Extract the (x, y) coordinate from the center of the cell holding the provided text.  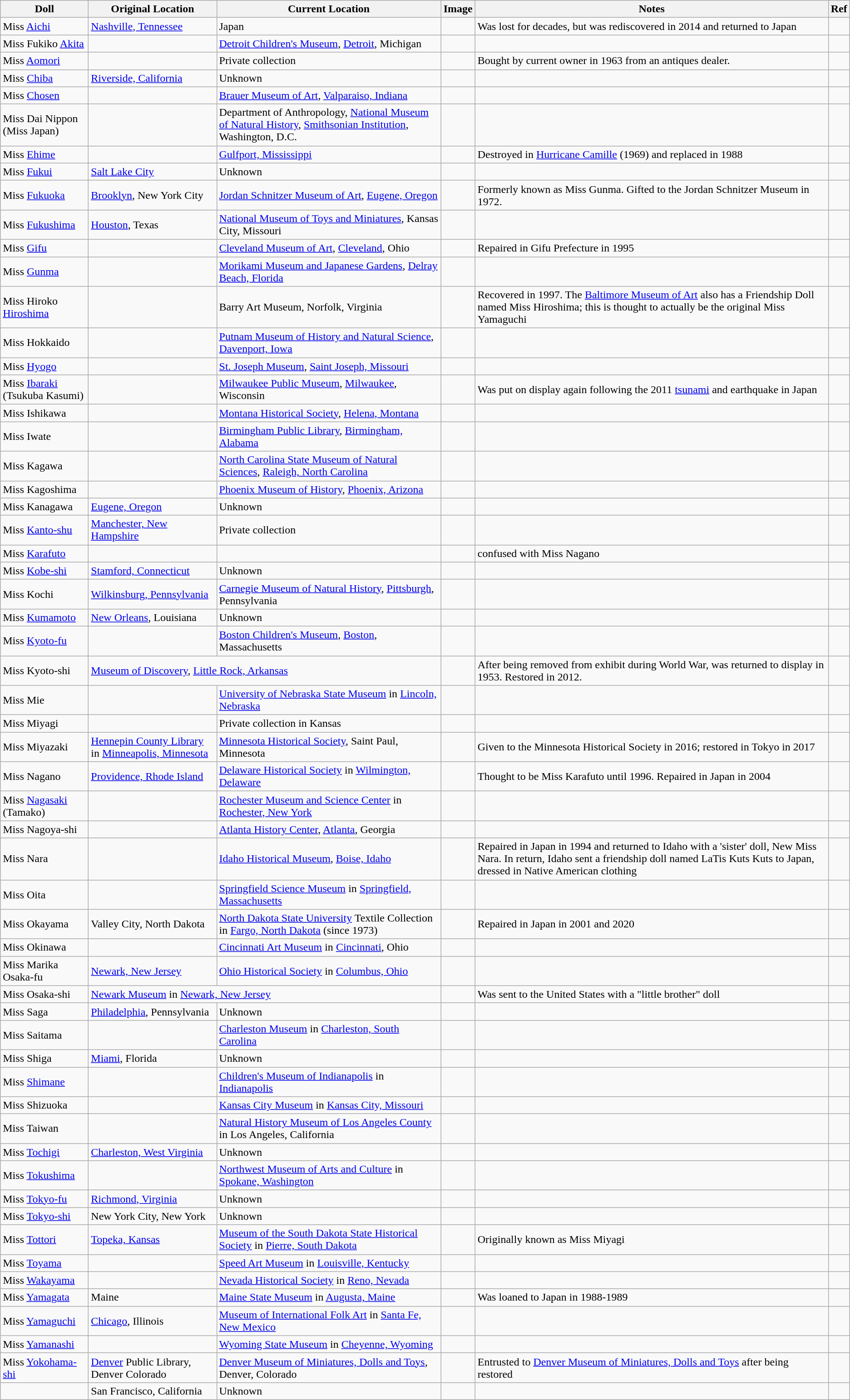
Private collection in Kansas (329, 724)
Miss Tochigi (44, 1152)
North Dakota State University Textile Collection in Fargo, North Dakota (since 1973) (329, 924)
Miss Kyoto-shi (44, 670)
Miss Kagawa (44, 466)
Morikami Museum and Japanese Gardens, Delray Beach, Florida (329, 271)
Chicago, Illinois (153, 1321)
Miss Nara (44, 859)
Doll (44, 9)
Children's Museum of Indianapolis in Indianapolis (329, 1081)
San Francisco, California (153, 1391)
Miss Kyoto-fu (44, 641)
National Museum of Toys and Miniatures, Kansas City, Missouri (329, 224)
Was sent to the United States with a "little brother" doll (652, 994)
New Orleans, Louisiana (153, 617)
Carnegie Museum of Natural History, Pittsburgh, Pennsylvania (329, 594)
Miss Gunma (44, 271)
Rochester Museum and Science Center in Rochester, New York (329, 806)
Miss Ibaraki (Tsukuba Kasumi) (44, 389)
Miss Tokyo-fu (44, 1199)
Miss Ehime (44, 154)
Miss Chiba (44, 78)
Miss Yokohama-shi (44, 1367)
Miss Okayama (44, 924)
Charleston Museum in Charleston, South Carolina (329, 1035)
Formerly known as Miss Gunma. Gifted to the Jordan Schnitzer Museum in 1972. (652, 195)
Miss Yamaguchi (44, 1321)
University of Nebraska State Museum in Lincoln, Nebraska (329, 700)
Richmond, Virginia (153, 1199)
Miss Saga (44, 1011)
Speed Art Museum in Louisville, Kentucky (329, 1263)
Miss Tottori (44, 1239)
Repaired in Gifu Prefecture in 1995 (652, 248)
Maine (153, 1297)
North Carolina State Museum of Natural Sciences, Raleigh, North Carolina (329, 466)
Philadelphia, Pennsylvania (153, 1011)
Originally known as Miss Miyagi (652, 1239)
Ohio Historical Society in Columbus, Ohio (329, 971)
Northwest Museum of Arts and Culture in Spokane, Washington (329, 1176)
Barry Art Museum, Norfolk, Virginia (329, 307)
Miss Okinawa (44, 947)
Miss Shiga (44, 1058)
Detroit Children's Museum, Detroit, Michigan (329, 44)
Natural History Museum of Los Angeles County in Los Angeles, California (329, 1129)
Original Location (153, 9)
Birmingham Public Library, Birmingham, Alabama (329, 437)
New York City, New York (153, 1216)
Miss Saitama (44, 1035)
Miss Tokushima (44, 1176)
Minnesota Historical Society, Saint Paul, Minnesota (329, 747)
Springfield Science Museum in Springfield, Massachusetts (329, 894)
Miss Karafuto (44, 553)
Milwaukee Public Museum, Milwaukee, Wisconsin (329, 389)
Miss Mie (44, 700)
Current Location (329, 9)
Putnam Museum of History and Natural Science, Davenport, Iowa (329, 343)
Miss Nagoya-shi (44, 829)
Was put on display again following the 2011 tsunami and earthquake in Japan (652, 389)
Miss Osaka-shi (44, 994)
Miss Ishikawa (44, 413)
Japan (329, 26)
Valley City, North Dakota (153, 924)
Thought to be Miss Karafuto until 1996. Repaired in Japan in 2004 (652, 776)
confused with Miss Nagano (652, 553)
Phoenix Museum of History, Phoenix, Arizona (329, 489)
Riverside, California (153, 78)
Wilkinsburg, Pennsylvania (153, 594)
Ref (839, 9)
Miss Toyama (44, 1263)
Department of Anthropology, National Museum of Natural History, Smithsonian Institution, Washington, D.C. (329, 125)
Denver Museum of Miniatures, Dolls and Toys, Denver, Colorado (329, 1367)
Nevada Historical Society in Reno, Nevada (329, 1280)
Denver Public Library, Denver Colorado (153, 1367)
Salt Lake City (153, 172)
Montana Historical Society, Helena, Montana (329, 413)
Providence, Rhode Island (153, 776)
Miss Dai Nippon (Miss Japan) (44, 125)
Hennepin County Library in Minneapolis, Minnesota (153, 747)
Miss Hyogo (44, 366)
Image (458, 9)
Notes (652, 9)
Miss Oita (44, 894)
Miss Fukushima (44, 224)
Miss Taiwan (44, 1129)
Museum of the South Dakota State Historical Society in Pierre, South Dakota (329, 1239)
Delaware Historical Society in Wilmington, Delaware (329, 776)
Miss Shimane (44, 1081)
Miss Nagasaki (Tamako) (44, 806)
Brooklyn, New York City (153, 195)
Eugene, Oregon (153, 507)
Miss Nagano (44, 776)
Miss Iwate (44, 437)
Idaho Historical Museum, Boise, Idaho (329, 859)
Repaired in Japan in 2001 and 2020 (652, 924)
Was lost for decades, but was rediscovered in 2014 and returned to Japan (652, 26)
Cleveland Museum of Art, Cleveland, Ohio (329, 248)
Miss Aichi (44, 26)
Miss Tokyo-shi (44, 1216)
Bought by current owner in 1963 from an antiques dealer. (652, 61)
Newark Museum in Newark, New Jersey (265, 994)
Miss Chosen (44, 95)
Newark, New Jersey (153, 971)
Miss Shizuoka (44, 1105)
Kansas City Museum in Kansas City, Missouri (329, 1105)
Museum of International Folk Art in Santa Fe, New Mexico (329, 1321)
Miss Gifu (44, 248)
Boston Children's Museum, Boston, Massachusetts (329, 641)
Gulfport, Mississippi (329, 154)
Museum of Discovery, Little Rock, Arkansas (265, 670)
Maine State Museum in Augusta, Maine (329, 1297)
Charleston, West Virginia (153, 1152)
After being removed from exhibit during World War, was returned to display in 1953. Restored in 2012. (652, 670)
Destroyed in Hurricane Camille (1969) and replaced in 1988 (652, 154)
Entrusted to Denver Museum of Miniatures, Dolls and Toys after being restored (652, 1367)
Miss Kanagawa (44, 507)
Miss Hiroko Hiroshima (44, 307)
Houston, Texas (153, 224)
Miami, Florida (153, 1058)
Miss Yamanashi (44, 1344)
Miss Fukuoka (44, 195)
Wyoming State Museum in Cheyenne, Wyoming (329, 1344)
Brauer Museum of Art, Valparaiso, Indiana (329, 95)
Given to the Minnesota Historical Society in 2016; restored in Tokyo in 2017 (652, 747)
Topeka, Kansas (153, 1239)
Miss Fukui (44, 172)
Miss Kumamoto (44, 617)
Miss Kochi (44, 594)
Miss Kobe-shi (44, 571)
Cincinnati Art Museum in Cincinnati, Ohio (329, 947)
Miss Yamagata (44, 1297)
Miss Wakayama (44, 1280)
Miss Aomori (44, 61)
St. Joseph Museum, Saint Joseph, Missouri (329, 366)
Stamford, Connecticut (153, 571)
Miss Kagoshima (44, 489)
Manchester, New Hampshire (153, 530)
Miss Hokkaido (44, 343)
Jordan Schnitzer Museum of Art, Eugene, Oregon (329, 195)
Miss Fukiko Akita (44, 44)
Was loaned to Japan in 1988-1989 (652, 1297)
Miss Marika Osaka-fu (44, 971)
Atlanta History Center, Atlanta, Georgia (329, 829)
Miss Kanto-shu (44, 530)
Miss Miyazaki (44, 747)
Miss Miyagi (44, 724)
Nashville, Tennessee (153, 26)
